Locate the cell with the specified text and output its (X, Y) center coordinate. 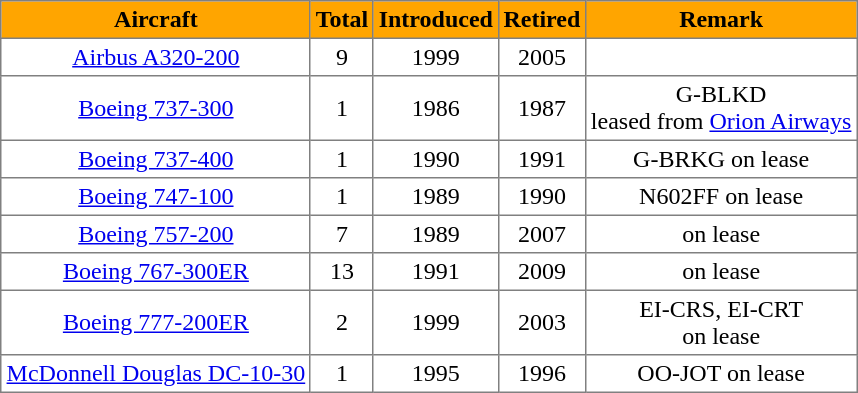
G-BLKDleased from Orion Airways (722, 108)
Airbus A320-200 (156, 57)
2009 (542, 272)
Boeing 737-300 (156, 108)
EI-CRS, EI-CRTon lease (722, 322)
Introduced (436, 20)
Total (342, 20)
Boeing 767-300ER (156, 272)
2 (342, 322)
9 (342, 57)
OO-JOT on lease (722, 374)
Aircraft (156, 20)
1987 (542, 108)
Remark (722, 20)
1995 (436, 374)
7 (342, 234)
1996 (542, 374)
N602FF on lease (722, 197)
Boeing 777-200ER (156, 322)
2005 (542, 57)
Boeing 747-100 (156, 197)
G-BRKG on lease (722, 159)
McDonnell Douglas DC-10-30 (156, 374)
Retired (542, 20)
2003 (542, 322)
Boeing 737-400 (156, 159)
1986 (436, 108)
2007 (542, 234)
Boeing 757-200 (156, 234)
13 (342, 272)
